Provide the [x, y] coordinate of the cell's center where the given text is located.  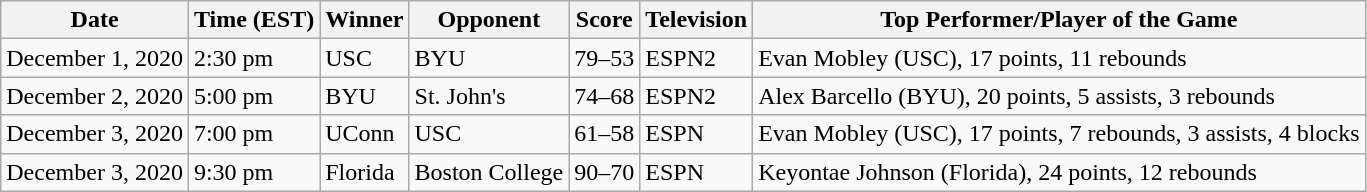
7:00 pm [254, 134]
Top Performer/Player of the Game [1059, 20]
December 2, 2020 [95, 96]
Time (EST) [254, 20]
Evan Mobley (USC), 17 points, 7 rebounds, 3 assists, 4 blocks [1059, 134]
Boston College [489, 172]
5:00 pm [254, 96]
61–58 [604, 134]
90–70 [604, 172]
Winner [364, 20]
Evan Mobley (USC), 17 points, 11 rebounds [1059, 58]
December 1, 2020 [95, 58]
79–53 [604, 58]
2:30 pm [254, 58]
74–68 [604, 96]
Television [696, 20]
Date [95, 20]
Florida [364, 172]
Keyontae Johnson (Florida), 24 points, 12 rebounds [1059, 172]
Opponent [489, 20]
9:30 pm [254, 172]
Alex Barcello (BYU), 20 points, 5 assists, 3 rebounds [1059, 96]
UConn [364, 134]
Score [604, 20]
St. John's [489, 96]
